Determine the (X, Y) coordinate at the center of the cell enclosing the given text.  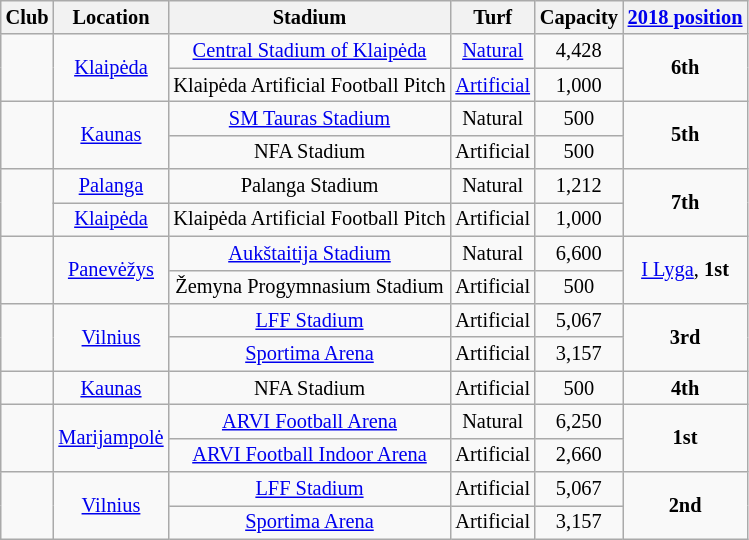
I Lyga, 1st (686, 270)
2nd (686, 506)
6,600 (579, 253)
Žemyna Progymnasium Stadium (309, 287)
5th (686, 134)
Capacity (579, 17)
6th (686, 68)
6,250 (579, 421)
4th (686, 388)
Panevėžys (110, 270)
Central Stadium of Klaipėda (309, 51)
Marijampolė (110, 438)
2018 position (686, 17)
Stadium (309, 17)
Palanga Stadium (309, 186)
SM Tauras Stadium (309, 118)
7th (686, 202)
1,212 (579, 186)
1st (686, 438)
Palanga (110, 186)
2,660 (579, 455)
Turf (493, 17)
ARVI Football Indoor Arena (309, 455)
Club (28, 17)
Location (110, 17)
4,428 (579, 51)
Aukštaitija Stadium (309, 253)
ARVI Football Arena (309, 421)
3rd (686, 336)
